Locate the cell with the specified text and output its [x, y] center coordinate. 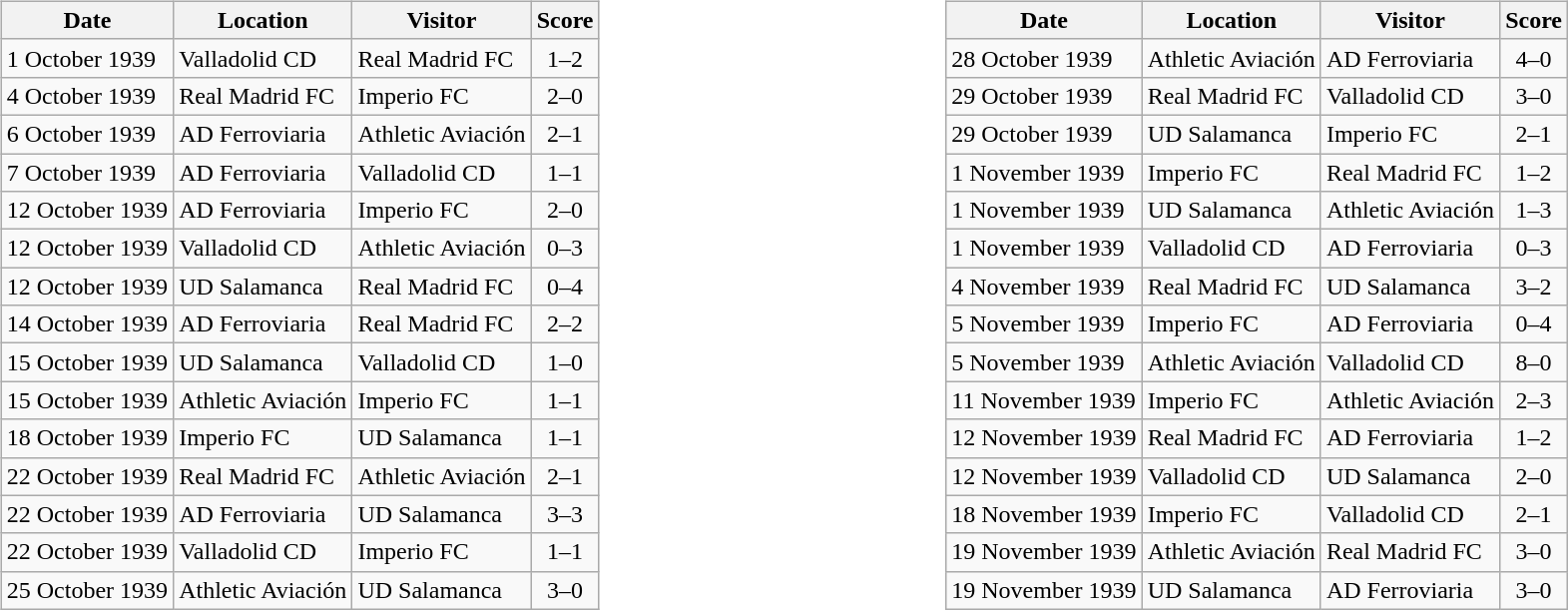
7 October 1939 [87, 173]
1–3 [1534, 211]
18 November 1939 [1044, 514]
1–0 [565, 362]
2–2 [565, 324]
3–2 [1534, 287]
4–0 [1534, 58]
8–0 [1534, 362]
4 October 1939 [87, 96]
3–3 [565, 514]
11 November 1939 [1044, 400]
1 October 1939 [87, 58]
14 October 1939 [87, 324]
28 October 1939 [1044, 58]
6 October 1939 [87, 134]
25 October 1939 [87, 590]
18 October 1939 [87, 438]
4 November 1939 [1044, 287]
2–3 [1534, 400]
